Determine the (x, y) coordinate at the center of the cell enclosing the given text.  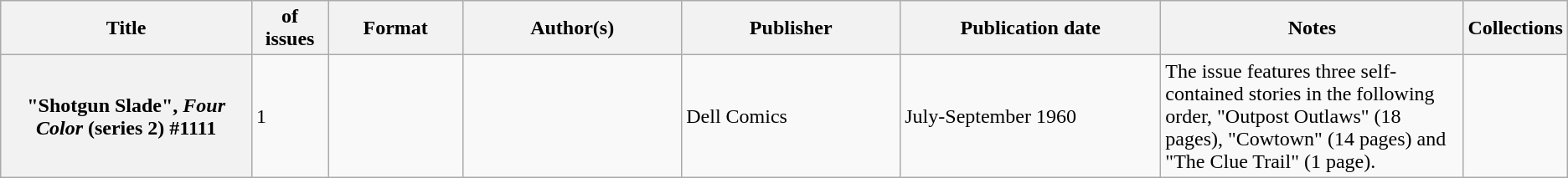
Collections (1515, 28)
Publication date (1030, 28)
July-September 1960 (1030, 116)
"Shotgun Slade", Four Color (series 2) #1111 (126, 116)
Dell Comics (791, 116)
1 (290, 116)
Title (126, 28)
Author(s) (573, 28)
of issues (290, 28)
Format (395, 28)
Notes (1312, 28)
Publisher (791, 28)
